Identify which cell holds the provided text, then report its (X, Y) central coordinate. 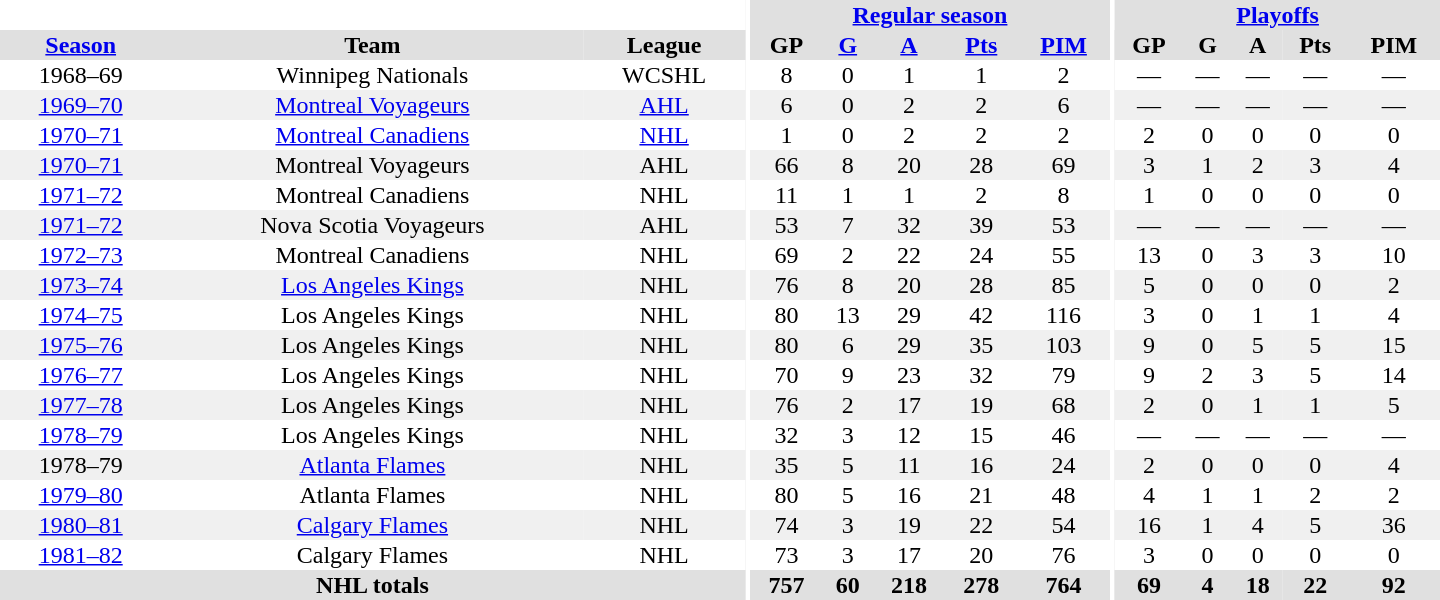
1972–73 (80, 255)
WCSHL (664, 75)
70 (786, 375)
21 (981, 495)
74 (786, 525)
Team (372, 45)
NHL totals (372, 585)
85 (1063, 285)
1975–76 (80, 345)
39 (981, 225)
League (664, 45)
79 (1063, 375)
103 (1063, 345)
1969–70 (80, 105)
757 (786, 585)
1973–74 (80, 285)
Winnipeg Nationals (372, 75)
73 (786, 555)
1977–78 (80, 405)
Playoffs (1278, 15)
36 (1394, 525)
60 (848, 585)
48 (1063, 495)
54 (1063, 525)
Nova Scotia Voyageurs (372, 225)
1979–80 (80, 495)
14 (1394, 375)
278 (981, 585)
1976–77 (80, 375)
Regular season (930, 15)
10 (1394, 255)
68 (1063, 405)
92 (1394, 585)
1974–75 (80, 315)
66 (786, 165)
46 (1063, 435)
1981–82 (80, 555)
7 (848, 225)
Season (80, 45)
12 (909, 435)
1980–81 (80, 525)
116 (1063, 315)
1968–69 (80, 75)
23 (909, 375)
42 (981, 315)
764 (1063, 585)
18 (1258, 585)
218 (909, 585)
55 (1063, 255)
